Identify which cell holds the provided text, then report its (X, Y) central coordinate. 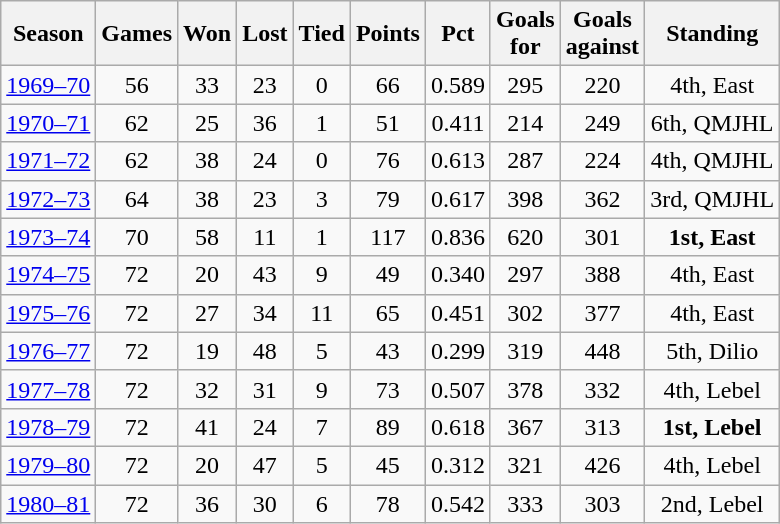
34 (265, 313)
33 (208, 85)
302 (525, 313)
117 (388, 237)
Games (137, 34)
0.312 (458, 465)
51 (388, 123)
48 (265, 351)
1978–79 (48, 427)
319 (525, 351)
4th, QMJHL (712, 161)
7 (322, 427)
332 (602, 389)
Lost (265, 34)
0.836 (458, 237)
0.589 (458, 85)
220 (602, 85)
295 (525, 85)
377 (602, 313)
448 (602, 351)
297 (525, 275)
249 (602, 123)
65 (388, 313)
0.451 (458, 313)
Points (388, 34)
58 (208, 237)
1971–72 (48, 161)
66 (388, 85)
287 (525, 161)
0.613 (458, 161)
224 (602, 161)
Won (208, 34)
3rd, QMJHL (712, 199)
0.299 (458, 351)
0.507 (458, 389)
321 (525, 465)
1972–73 (48, 199)
333 (525, 503)
1st, Lebel (712, 427)
56 (137, 85)
70 (137, 237)
Standing (712, 34)
49 (388, 275)
25 (208, 123)
78 (388, 503)
1975–76 (48, 313)
5th, Dilio (712, 351)
398 (525, 199)
1st, East (712, 237)
32 (208, 389)
27 (208, 313)
73 (388, 389)
367 (525, 427)
41 (208, 427)
Pct (458, 34)
1977–78 (48, 389)
0.340 (458, 275)
3 (322, 199)
0.411 (458, 123)
214 (525, 123)
79 (388, 199)
6th, QMJHL (712, 123)
1979–80 (48, 465)
426 (602, 465)
620 (525, 237)
313 (602, 427)
Tied (322, 34)
1970–71 (48, 123)
1969–70 (48, 85)
1980–81 (48, 503)
89 (388, 427)
1976–77 (48, 351)
Goalsagainst (602, 34)
1974–75 (48, 275)
19 (208, 351)
31 (265, 389)
303 (602, 503)
64 (137, 199)
0.618 (458, 427)
1973–74 (48, 237)
0.617 (458, 199)
Season (48, 34)
378 (525, 389)
76 (388, 161)
301 (602, 237)
362 (602, 199)
0.542 (458, 503)
2nd, Lebel (712, 503)
30 (265, 503)
Goalsfor (525, 34)
388 (602, 275)
6 (322, 503)
45 (388, 465)
47 (265, 465)
